From the cell containing the given text, extract its center point as [x, y] coordinate. 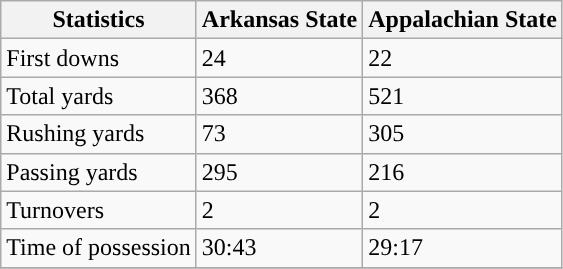
22 [463, 58]
Time of possession [99, 248]
Turnovers [99, 210]
Total yards [99, 96]
73 [279, 134]
368 [279, 96]
30:43 [279, 248]
295 [279, 172]
Appalachian State [463, 20]
First downs [99, 58]
Statistics [99, 20]
Passing yards [99, 172]
305 [463, 134]
521 [463, 96]
24 [279, 58]
Rushing yards [99, 134]
216 [463, 172]
29:17 [463, 248]
Arkansas State [279, 20]
